Pinpoint the cell where the given text exists, returning its [x, y] midpoint coordinate. 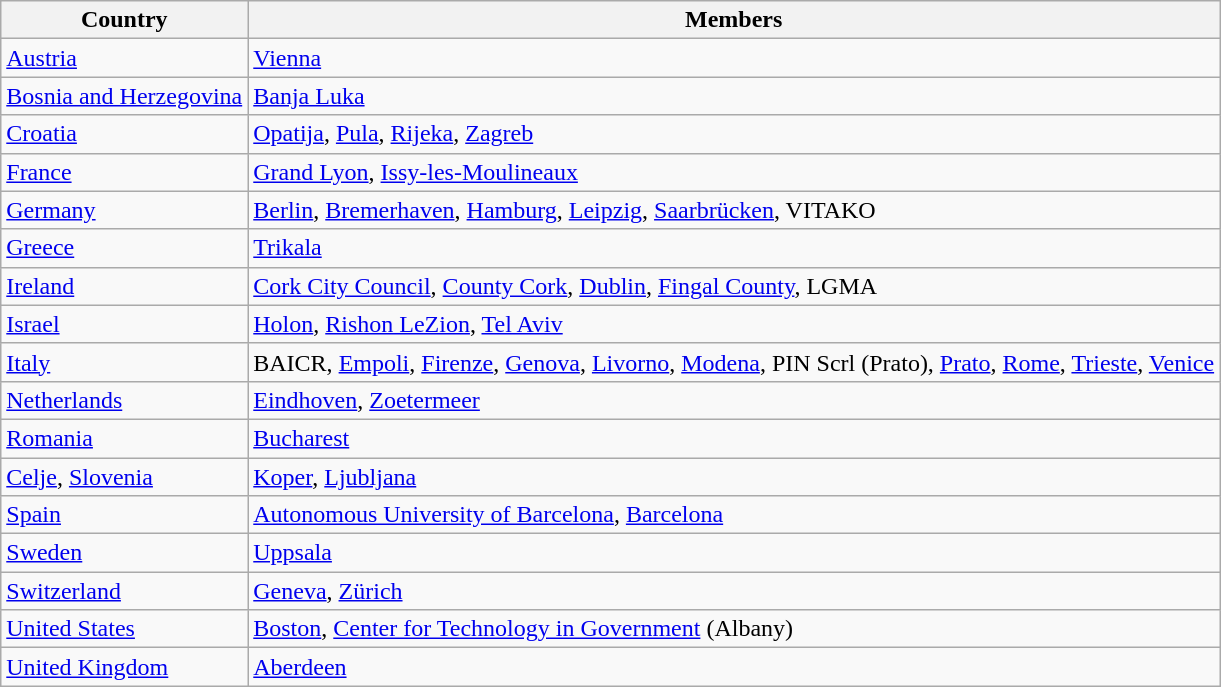
Romania [124, 438]
Autonomous University of Barcelona, Barcelona [734, 515]
Trikala [734, 248]
Bosnia and Herzegovina [124, 96]
Sweden [124, 553]
Members [734, 20]
Koper, Ljubljana [734, 477]
Italy [124, 362]
United States [124, 629]
Celje, Slovenia [124, 477]
Banja Luka [734, 96]
France [124, 172]
BAICR, Empoli, Firenze, Genova, Livorno, Modena, PIN Scrl (Prato), Prato, Rome, Trieste, Venice [734, 362]
Holon, Rishon LeZion, Tel Aviv [734, 324]
Cork City Council, County Cork, Dublin, Fingal County, LGMA [734, 286]
Germany [124, 210]
Spain [124, 515]
Ireland [124, 286]
Uppsala [734, 553]
United Kingdom [124, 667]
Israel [124, 324]
Opatija, Pula, Rijeka, Zagreb [734, 134]
Croatia [124, 134]
Grand Lyon, Issy-les-Moulineaux [734, 172]
Greece [124, 248]
Geneva, Zürich [734, 591]
Bucharest [734, 438]
Austria [124, 58]
Netherlands [124, 400]
Berlin, Bremerhaven, Hamburg, Leipzig, Saarbrücken, VITAKO [734, 210]
Aberdeen [734, 667]
Switzerland [124, 591]
Country [124, 20]
Boston, Center for Technology in Government (Albany) [734, 629]
Eindhoven, Zoetermeer [734, 400]
Vienna [734, 58]
